Detect which cell encompasses the target text, then output its [X, Y] center coordinate. 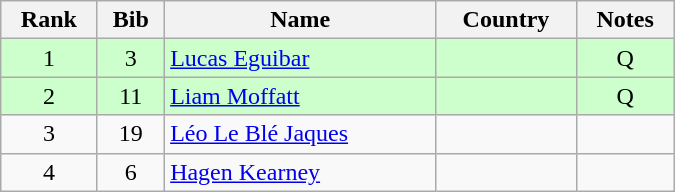
Name [300, 20]
19 [131, 134]
Léo Le Blé Jaques [300, 134]
Hagen Kearney [300, 172]
4 [49, 172]
11 [131, 96]
Lucas Eguibar [300, 58]
Liam Moffatt [300, 96]
Bib [131, 20]
Notes [625, 20]
1 [49, 58]
Rank [49, 20]
Country [506, 20]
6 [131, 172]
2 [49, 96]
